Identify which cell holds the provided text, then report its (x, y) central coordinate. 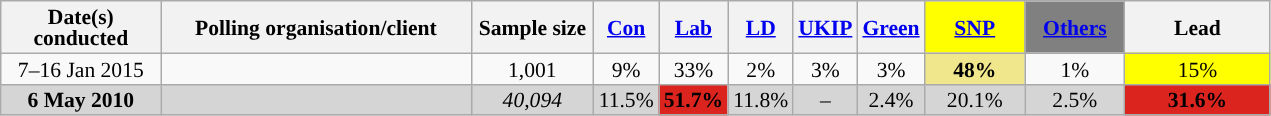
40,094 (532, 100)
15% (1198, 68)
Date(s)conducted (81, 27)
2% (760, 68)
48% (975, 68)
Green (890, 27)
6 May 2010 (81, 100)
– (825, 100)
31.6% (1198, 100)
7–16 Jan 2015 (81, 68)
1,001 (532, 68)
9% (626, 68)
20.1% (975, 100)
LD (760, 27)
UKIP (825, 27)
33% (694, 68)
2.4% (890, 100)
SNP (975, 27)
Lab (694, 27)
11.8% (760, 100)
Others (1075, 27)
Polling organisation/client (316, 27)
Con (626, 27)
2.5% (1075, 100)
11.5% (626, 100)
1% (1075, 68)
Lead (1198, 27)
Sample size (532, 27)
51.7% (694, 100)
